Pinpoint the cell where the given text exists, returning its [x, y] midpoint coordinate. 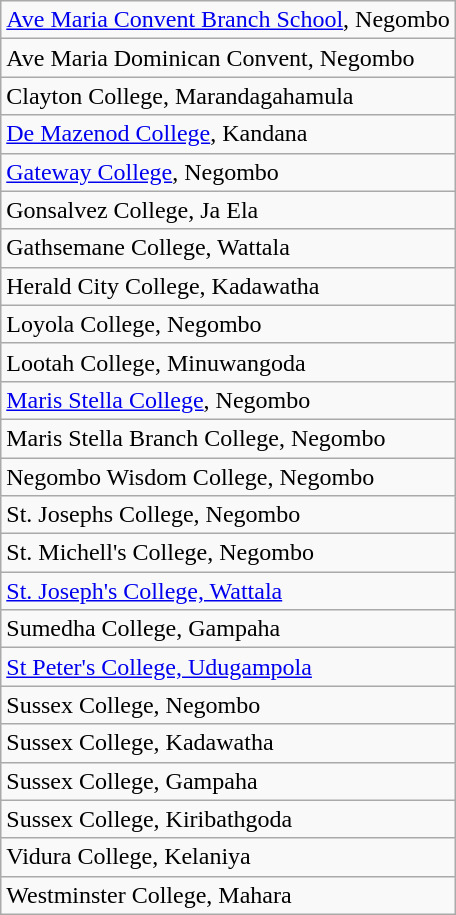
Maris Stella College, Negombo [228, 400]
St. Michell's College, Negombo [228, 553]
Gateway College, Negombo [228, 172]
St. Josephs College, Negombo [228, 515]
St. Joseph's College, Wattala [228, 591]
Sumedha College, Gampaha [228, 629]
Gonsalvez College, Ja Ela [228, 210]
Maris Stella Branch College, Negombo [228, 438]
Herald City College, Kadawatha [228, 286]
Ave Maria Dominican Convent, Negombo [228, 58]
Westminster College, Mahara [228, 895]
Gathsemane College, Wattala [228, 248]
Sussex College, Gampaha [228, 781]
Sussex College, Kiribathgoda [228, 819]
St Peter's College, Udugampola [228, 667]
Loyola College, Negombo [228, 324]
De Mazenod College, Kandana [228, 134]
Sussex College, Kadawatha [228, 743]
Vidura College, Kelaniya [228, 857]
Lootah College, Minuwangoda [228, 362]
Sussex College, Negombo [228, 705]
Clayton College, Marandagahamula [228, 96]
Negombo Wisdom College, Negombo [228, 477]
Ave Maria Convent Branch School, Negombo [228, 20]
